Return [X, Y] of the center of cell containing provided text 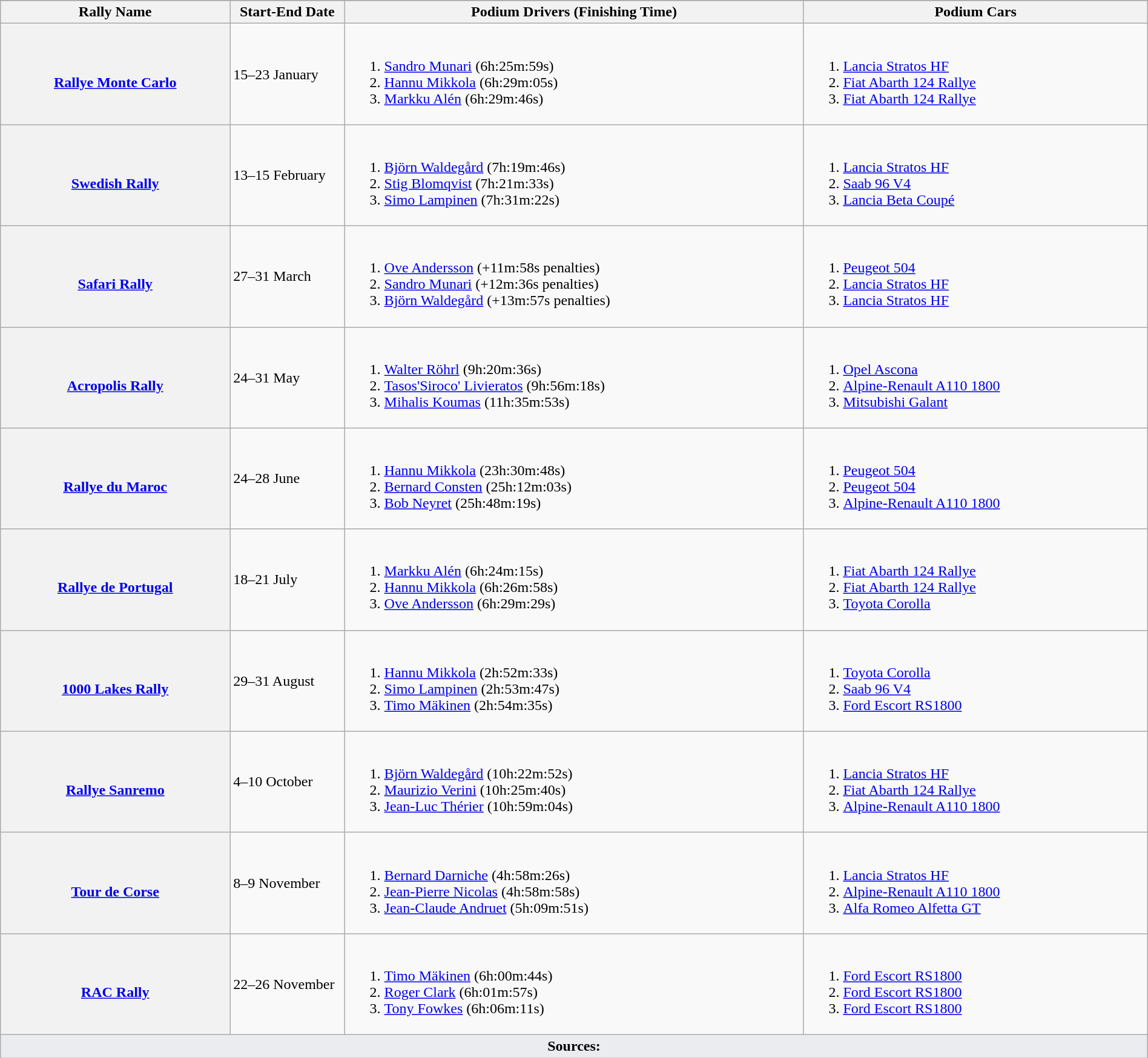
Podium Drivers (Finishing Time) [574, 12]
Safari Rally [115, 276]
Fiat Abarth 124 RallyeFiat Abarth 124 RallyeToyota Corolla [975, 580]
27–31 March [287, 276]
Peugeot 504Lancia Stratos HFLancia Stratos HF [975, 276]
Lancia Stratos HFFiat Abarth 124 RallyeFiat Abarth 124 Rallye [975, 74]
13–15 February [287, 176]
Rallye Monte Carlo [115, 74]
RAC Rally [115, 984]
Opel AsconaAlpine-Renault A110 1800Mitsubishi Galant [975, 378]
Start-End Date [287, 12]
Acropolis Rally [115, 378]
Björn Waldegård (10h:22m:52s) Maurizio Verini (10h:25m:40s) Jean-Luc Thérier (10h:59m:04s) [574, 782]
15–23 January [287, 74]
Tour de Corse [115, 882]
1000 Lakes Rally [115, 680]
Lancia Stratos HFAlpine-Renault A110 1800Alfa Romeo Alfetta GT [975, 882]
8–9 November [287, 882]
Peugeot 504Peugeot 504Alpine-Renault A110 1800 [975, 478]
Hannu Mikkola (2h:52m:33s) Simo Lampinen (2h:53m:47s) Timo Mäkinen (2h:54m:35s) [574, 680]
Timo Mäkinen (6h:00m:44s) Roger Clark (6h:01m:57s) Tony Fowkes (6h:06m:11s) [574, 984]
Lancia Stratos HFFiat Abarth 124 RallyeAlpine-Renault A110 1800 [975, 782]
Markku Alén (6h:24m:15s) Hannu Mikkola (6h:26m:58s) Ove Andersson (6h:29m:29s) [574, 580]
Hannu Mikkola (23h:30m:48s) Bernard Consten (25h:12m:03s) Bob Neyret (25h:48m:19s) [574, 478]
Toyota CorollaSaab 96 V4Ford Escort RS1800 [975, 680]
Rallye Sanremo [115, 782]
Ove Andersson (+11m:58s penalties) Sandro Munari (+12m:36s penalties) Björn Waldegård (+13m:57s penalties) [574, 276]
24–28 June [287, 478]
Rally Name [115, 12]
Ford Escort RS1800Ford Escort RS1800Ford Escort RS1800 [975, 984]
Walter Röhrl (9h:20m:36s) Tasos'Siroco' Livieratos (9h:56m:18s) Mihalis Koumas (11h:35m:53s) [574, 378]
24–31 May [287, 378]
Sandro Munari (6h:25m:59s) Hannu Mikkola (6h:29m:05s) Markku Alén (6h:29m:46s) [574, 74]
Swedish Rally [115, 176]
Podium Cars [975, 12]
Björn Waldegård (7h:19m:46s) Stig Blomqvist (7h:21m:33s) Simo Lampinen (7h:31m:22s) [574, 176]
Rallye du Maroc [115, 478]
Bernard Darniche (4h:58m:26s) Jean-Pierre Nicolas (4h:58m:58s) Jean-Claude Andruet (5h:09m:51s) [574, 882]
22–26 November [287, 984]
18–21 July [287, 580]
Lancia Stratos HFSaab 96 V4Lancia Beta Coupé [975, 176]
4–10 October [287, 782]
Sources: [574, 1046]
Rallye de Portugal [115, 580]
29–31 August [287, 680]
